Find where the given text appears and provide that cell's center as [x, y] coordinate. 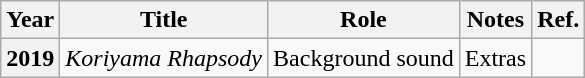
Title [164, 20]
Ref. [558, 20]
Koriyama Rhapsody [164, 58]
Year [30, 20]
Role [364, 20]
Background sound [364, 58]
Notes [495, 20]
Extras [495, 58]
2019 [30, 58]
